Determine the (x, y) coordinate at the center of the cell enclosing the given text.  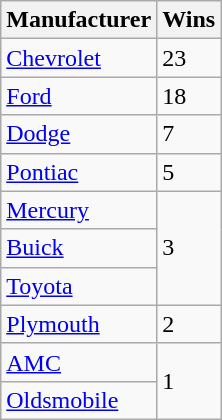
Pontiac (79, 172)
18 (189, 96)
Oldsmobile (79, 400)
5 (189, 172)
Chevrolet (79, 58)
1 (189, 381)
Mercury (79, 210)
Dodge (79, 134)
Manufacturer (79, 20)
Buick (79, 248)
23 (189, 58)
Wins (189, 20)
7 (189, 134)
Ford (79, 96)
Toyota (79, 286)
Plymouth (79, 324)
3 (189, 248)
2 (189, 324)
AMC (79, 362)
